Identify which cell holds the provided text, then report its (x, y) central coordinate. 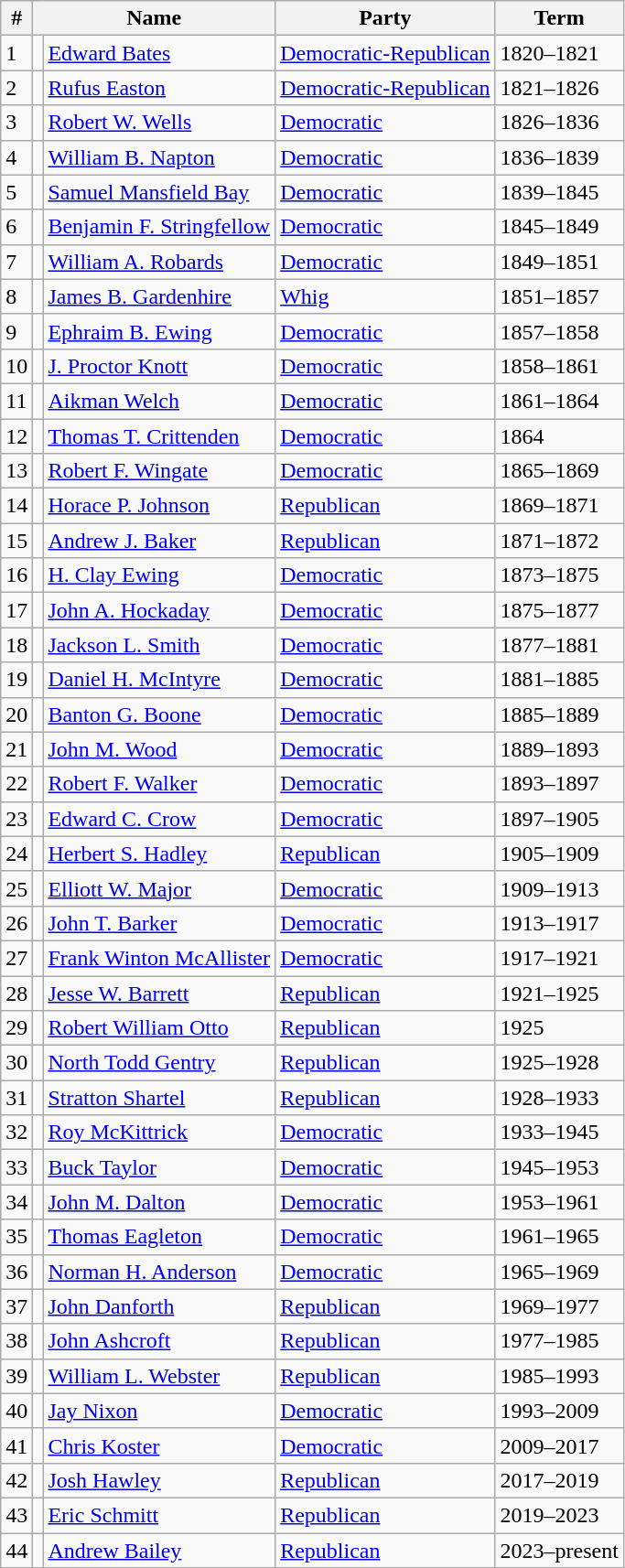
1965–1969 (559, 1272)
34 (16, 1202)
12 (16, 436)
8 (16, 296)
Andrew Bailey (159, 1551)
John A. Hockaday (159, 610)
1897–1905 (559, 819)
1851–1857 (559, 296)
Aikman Welch (159, 401)
1839–1845 (559, 192)
Edward C. Crow (159, 819)
11 (16, 401)
Jackson L. Smith (159, 645)
1893–1897 (559, 784)
42 (16, 1480)
1826–1836 (559, 123)
16 (16, 575)
1977–1985 (559, 1341)
Robert F. Walker (159, 784)
Banton G. Boone (159, 714)
1869–1871 (559, 506)
1864 (559, 436)
Whig (385, 296)
J. Proctor Knott (159, 366)
32 (16, 1133)
Thomas T. Crittenden (159, 436)
19 (16, 680)
Stratton Shartel (159, 1098)
Daniel H. McIntyre (159, 680)
35 (16, 1237)
John M. Dalton (159, 1202)
44 (16, 1551)
17 (16, 610)
Party (385, 18)
Robert F. Wingate (159, 471)
1985–1993 (559, 1376)
23 (16, 819)
2019–2023 (559, 1515)
1909–1913 (559, 888)
1858–1861 (559, 366)
25 (16, 888)
North Todd Gentry (159, 1063)
Name (154, 18)
20 (16, 714)
24 (16, 854)
1845–1849 (559, 227)
William B. Napton (159, 157)
Robert William Otto (159, 1028)
1871–1872 (559, 541)
1877–1881 (559, 645)
Rufus Easton (159, 88)
1861–1864 (559, 401)
1953–1961 (559, 1202)
Elliott W. Major (159, 888)
1875–1877 (559, 610)
Edward Bates (159, 53)
36 (16, 1272)
3 (16, 123)
1921–1925 (559, 993)
40 (16, 1411)
1820–1821 (559, 53)
1821–1826 (559, 88)
14 (16, 506)
Norman H. Anderson (159, 1272)
41 (16, 1445)
38 (16, 1341)
James B. Gardenhire (159, 296)
37 (16, 1306)
John T. Barker (159, 923)
28 (16, 993)
Josh Hawley (159, 1480)
6 (16, 227)
1969–1977 (559, 1306)
18 (16, 645)
43 (16, 1515)
2 (16, 88)
Frank Winton McAllister (159, 958)
1913–1917 (559, 923)
William L. Webster (159, 1376)
21 (16, 749)
9 (16, 331)
Eric Schmitt (159, 1515)
1836–1839 (559, 157)
1925–1928 (559, 1063)
1 (16, 53)
1945–1953 (559, 1167)
William A. Robards (159, 262)
1905–1909 (559, 854)
1933–1945 (559, 1133)
1881–1885 (559, 680)
H. Clay Ewing (159, 575)
1857–1858 (559, 331)
22 (16, 784)
Herbert S. Hadley (159, 854)
Horace P. Johnson (159, 506)
1961–1965 (559, 1237)
4 (16, 157)
5 (16, 192)
Jesse W. Barrett (159, 993)
29 (16, 1028)
Roy McKittrick (159, 1133)
Benjamin F. Stringfellow (159, 227)
Buck Taylor (159, 1167)
Term (559, 18)
Samuel Mansfield Bay (159, 192)
31 (16, 1098)
2009–2017 (559, 1445)
2017–2019 (559, 1480)
2023–present (559, 1551)
1873–1875 (559, 575)
27 (16, 958)
7 (16, 262)
1889–1893 (559, 749)
John Danforth (159, 1306)
26 (16, 923)
Robert W. Wells (159, 123)
Ephraim B. Ewing (159, 331)
30 (16, 1063)
John M. Wood (159, 749)
1993–2009 (559, 1411)
15 (16, 541)
1928–1933 (559, 1098)
Jay Nixon (159, 1411)
Thomas Eagleton (159, 1237)
1865–1869 (559, 471)
1849–1851 (559, 262)
John Ashcroft (159, 1341)
13 (16, 471)
1885–1889 (559, 714)
# (16, 18)
Chris Koster (159, 1445)
1917–1921 (559, 958)
1925 (559, 1028)
33 (16, 1167)
10 (16, 366)
Andrew J. Baker (159, 541)
39 (16, 1376)
